Provide the [X, Y] coordinate of the cell's center where the given text is located.  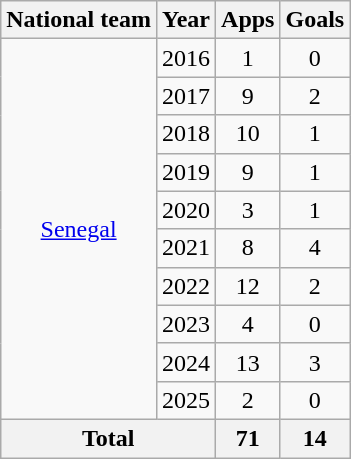
2023 [186, 324]
71 [248, 438]
13 [248, 362]
12 [248, 286]
Goals [315, 20]
2022 [186, 286]
2025 [186, 400]
Year [186, 20]
Apps [248, 20]
8 [248, 248]
2017 [186, 96]
2021 [186, 248]
Total [108, 438]
2016 [186, 58]
National team [79, 20]
2024 [186, 362]
Senegal [79, 230]
2020 [186, 210]
14 [315, 438]
10 [248, 134]
2019 [186, 172]
2018 [186, 134]
